Return (x, y) of the center of cell containing provided text 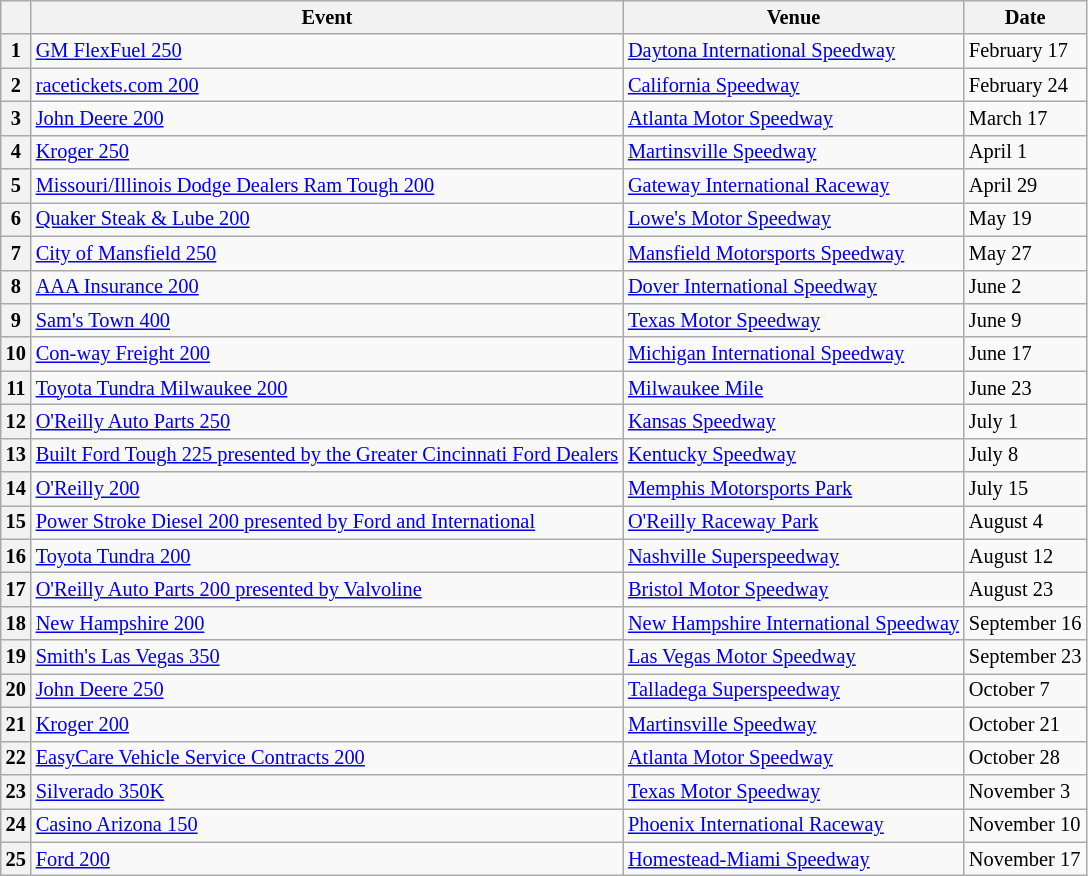
August 4 (1025, 522)
16 (16, 556)
Ford 200 (327, 859)
O'Reilly Raceway Park (794, 522)
Kroger 250 (327, 152)
November 10 (1025, 825)
October 7 (1025, 690)
March 17 (1025, 118)
Venue (794, 17)
Talladega Superspeedway (794, 690)
New Hampshire 200 (327, 623)
18 (16, 623)
EasyCare Vehicle Service Contracts 200 (327, 758)
Gateway International Raceway (794, 186)
1 (16, 51)
3 (16, 118)
19 (16, 657)
Phoenix International Raceway (794, 825)
November 3 (1025, 791)
Smith's Las Vegas 350 (327, 657)
July 8 (1025, 455)
June 9 (1025, 320)
California Speedway (794, 85)
November 17 (1025, 859)
July 15 (1025, 489)
Homestead-Miami Speedway (794, 859)
February 17 (1025, 51)
AAA Insurance 200 (327, 287)
Milwaukee Mile (794, 388)
July 1 (1025, 421)
4 (16, 152)
August 12 (1025, 556)
2 (16, 85)
September 16 (1025, 623)
Toyota Tundra 200 (327, 556)
Sam's Town 400 (327, 320)
O'Reilly Auto Parts 250 (327, 421)
October 28 (1025, 758)
23 (16, 791)
Date (1025, 17)
City of Mansfield 250 (327, 253)
13 (16, 455)
Michigan International Speedway (794, 354)
22 (16, 758)
17 (16, 589)
May 19 (1025, 219)
John Deere 250 (327, 690)
Built Ford Tough 225 presented by the Greater Cincinnati Ford Dealers (327, 455)
October 21 (1025, 724)
May 27 (1025, 253)
Casino Arizona 150 (327, 825)
John Deere 200 (327, 118)
11 (16, 388)
Event (327, 17)
Dover International Speedway (794, 287)
20 (16, 690)
10 (16, 354)
Kentucky Speedway (794, 455)
Quaker Steak & Lube 200 (327, 219)
Lowe's Motor Speedway (794, 219)
6 (16, 219)
Kansas Speedway (794, 421)
September 23 (1025, 657)
9 (16, 320)
June 23 (1025, 388)
June 17 (1025, 354)
Missouri/Illinois Dodge Dealers Ram Tough 200 (327, 186)
25 (16, 859)
15 (16, 522)
7 (16, 253)
O'Reilly Auto Parts 200 presented by Valvoline (327, 589)
21 (16, 724)
O'Reilly 200 (327, 489)
Con-way Freight 200 (327, 354)
Memphis Motorsports Park (794, 489)
June 2 (1025, 287)
14 (16, 489)
February 24 (1025, 85)
racetickets.com 200 (327, 85)
12 (16, 421)
Silverado 350K (327, 791)
Nashville Superspeedway (794, 556)
Bristol Motor Speedway (794, 589)
24 (16, 825)
GM FlexFuel 250 (327, 51)
April 29 (1025, 186)
Power Stroke Diesel 200 presented by Ford and International (327, 522)
New Hampshire International Speedway (794, 623)
April 1 (1025, 152)
Las Vegas Motor Speedway (794, 657)
Mansfield Motorsports Speedway (794, 253)
5 (16, 186)
Kroger 200 (327, 724)
August 23 (1025, 589)
Toyota Tundra Milwaukee 200 (327, 388)
Daytona International Speedway (794, 51)
8 (16, 287)
